Return [x, y] of the center of cell containing provided text 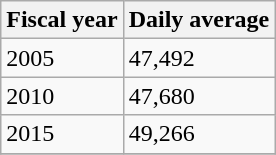
Daily average [199, 20]
2005 [62, 58]
47,492 [199, 58]
2010 [62, 96]
Fiscal year [62, 20]
2015 [62, 134]
47,680 [199, 96]
49,266 [199, 134]
